Search for the cell housing the specified text and yield its [X, Y] center coordinate. 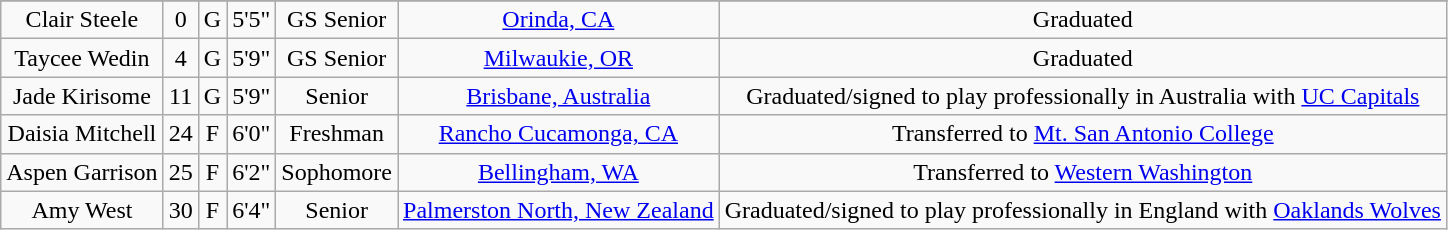
Sophomore [337, 172]
30 [180, 210]
0 [180, 20]
Bellingham, WA [559, 172]
Transferred to Mt. San Antonio College [1082, 134]
Palmerston North, New Zealand [559, 210]
6'0" [252, 134]
Jade Kirisome [82, 96]
Orinda, CA [559, 20]
Taycee Wedin [82, 58]
Amy West [82, 210]
Transferred to Western Washington [1082, 172]
25 [180, 172]
4 [180, 58]
24 [180, 134]
Freshman [337, 134]
Daisia Mitchell [82, 134]
6'4" [252, 210]
Graduated/signed to play professionally in England with Oaklands Wolves [1082, 210]
5'5" [252, 20]
Clair Steele [82, 20]
Brisbane, Australia [559, 96]
11 [180, 96]
Graduated/signed to play professionally in Australia with UC Capitals [1082, 96]
Rancho Cucamonga, CA [559, 134]
Aspen Garrison [82, 172]
6'2" [252, 172]
Milwaukie, OR [559, 58]
